Locate the cell with the specified text and output its (X, Y) center coordinate. 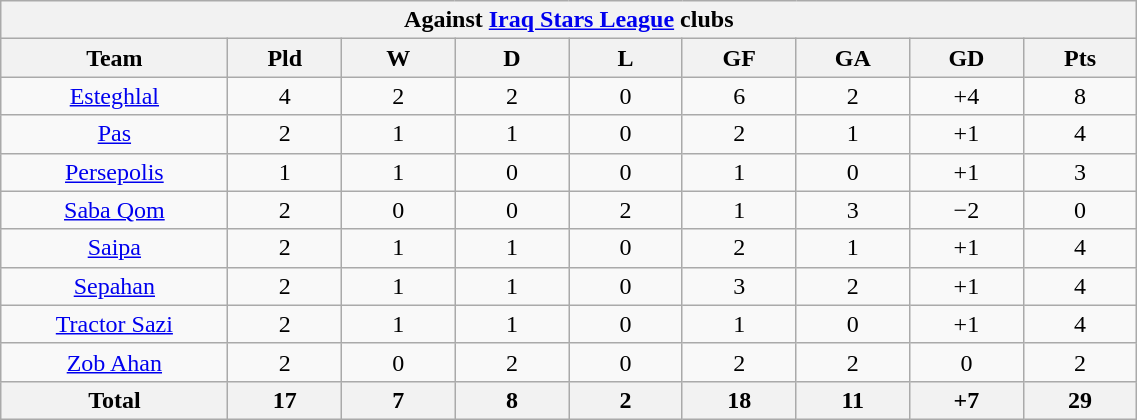
GD (967, 58)
6 (739, 96)
W (399, 58)
Pld (285, 58)
D (512, 58)
Against Iraq Stars League clubs (569, 20)
Total (114, 400)
11 (853, 400)
Saipa (114, 248)
Tractor Sazi (114, 324)
−2 (967, 210)
Esteghlal (114, 96)
+7 (967, 400)
Zob Ahan (114, 362)
29 (1080, 400)
GF (739, 58)
Pas (114, 134)
Persepolis (114, 172)
+4 (967, 96)
L (626, 58)
GA (853, 58)
18 (739, 400)
17 (285, 400)
Saba Qom (114, 210)
7 (399, 400)
Team (114, 58)
Sepahan (114, 286)
Pts (1080, 58)
